Extract the [X, Y] coordinate from the center of the cell holding the provided text.  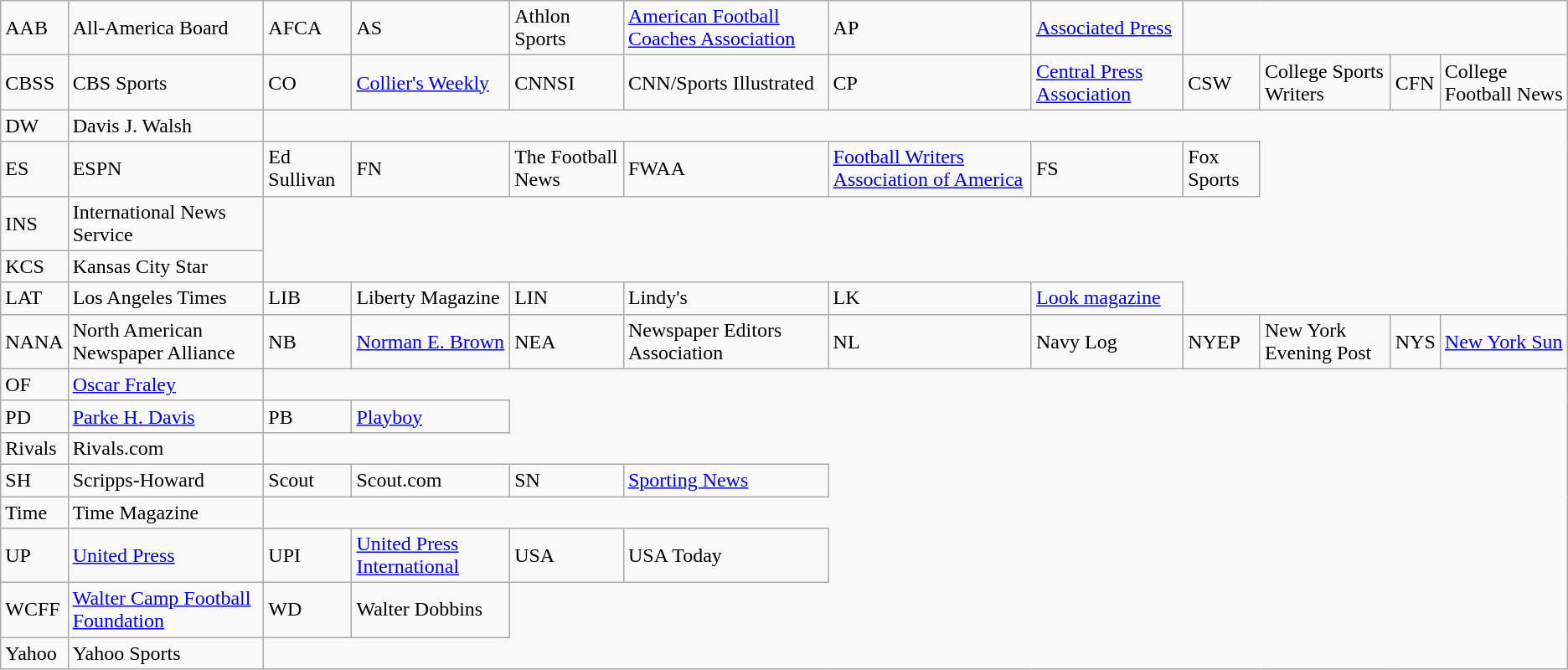
INS [34, 223]
CNNSI [567, 82]
New York Evening Post [1325, 342]
WD [308, 610]
AAB [34, 28]
AFCA [308, 28]
LIN [567, 298]
OF [34, 384]
UP [34, 556]
NYS [1416, 342]
SN [567, 480]
PB [308, 416]
NANA [34, 342]
ESPN [166, 169]
Norman E. Brown [431, 342]
Davis J. Walsh [166, 126]
Rivals [34, 448]
CP [930, 82]
Rivals.com [166, 448]
Newspaper Editors Association [725, 342]
Athlon Sports [567, 28]
Yahoo Sports [166, 653]
College Football News [1504, 82]
USA [567, 556]
Sporting News [725, 480]
FN [431, 169]
International News Service [166, 223]
KCS [34, 266]
FWAA [725, 169]
CO [308, 82]
CSW [1222, 82]
Lindy's [725, 298]
NL [930, 342]
Walter Camp Football Foundation [166, 610]
CBSS [34, 82]
Walter Dobbins [431, 610]
Central Press Association [1107, 82]
College Sports Writers [1325, 82]
LAT [34, 298]
AS [431, 28]
Scout.com [431, 480]
New York Sun [1504, 342]
All-America Board [166, 28]
Navy Log [1107, 342]
The Football News [567, 169]
NEA [567, 342]
ES [34, 169]
Associated Press [1107, 28]
Los Angeles Times [166, 298]
LK [930, 298]
CNN/Sports Illustrated [725, 82]
Football Writers Association of America [930, 169]
North American Newspaper Alliance [166, 342]
American Football Coaches Association [725, 28]
Playboy [431, 416]
Time Magazine [166, 512]
Collier's Weekly [431, 82]
Kansas City Star [166, 266]
Ed Sullivan [308, 169]
USA Today [725, 556]
United Press [166, 556]
CFN [1416, 82]
LIB [308, 298]
NB [308, 342]
Scripps-Howard [166, 480]
NYEP [1222, 342]
Parke H. Davis [166, 416]
Yahoo [34, 653]
Look magazine [1107, 298]
UPI [308, 556]
Oscar Fraley [166, 384]
WCFF [34, 610]
Liberty Magazine [431, 298]
Scout [308, 480]
SH [34, 480]
Time [34, 512]
AP [930, 28]
FS [1107, 169]
PD [34, 416]
Fox Sports [1222, 169]
DW [34, 126]
CBS Sports [166, 82]
United Press International [431, 556]
